Determine the [x, y] coordinate at the center of the cell enclosing the given text.  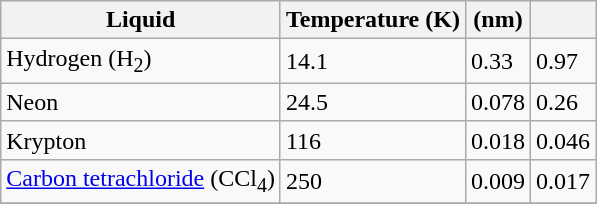
250 [372, 181]
Krypton [141, 140]
24.5 [372, 102]
116 [372, 140]
0.046 [564, 140]
(nm) [498, 20]
0.26 [564, 102]
0.078 [498, 102]
0.017 [564, 181]
Carbon tetrachloride (CCl4) [141, 181]
14.1 [372, 61]
Neon [141, 102]
0.018 [498, 140]
Temperature (K) [372, 20]
Hydrogen (H2) [141, 61]
Liquid [141, 20]
0.97 [564, 61]
0.33 [498, 61]
0.009 [498, 181]
